For the text-containing cell, return its midpoint in (x, y) coordinate format. 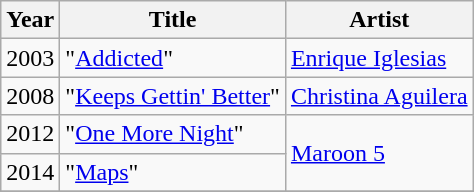
2014 (30, 172)
2003 (30, 58)
2008 (30, 96)
Christina Aguilera (379, 96)
Year (30, 20)
Maroon 5 (379, 153)
Enrique Iglesias (379, 58)
Title (173, 20)
"Maps" (173, 172)
"Keeps Gettin' Better" (173, 96)
Artist (379, 20)
"One More Night" (173, 134)
2012 (30, 134)
"Addicted" (173, 58)
